Search for the cell housing the specified text and yield its [x, y] center coordinate. 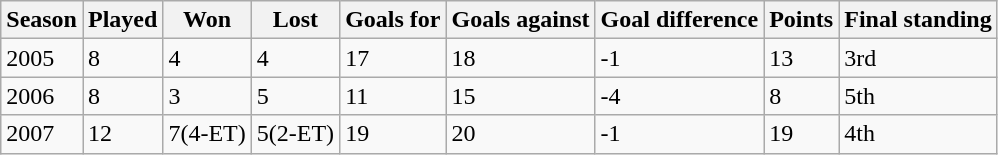
Goals against [520, 20]
20 [520, 134]
13 [802, 58]
-4 [680, 96]
Won [207, 20]
Goals for [393, 20]
17 [393, 58]
Played [122, 20]
3 [207, 96]
5 [295, 96]
12 [122, 134]
2005 [42, 58]
18 [520, 58]
15 [520, 96]
Season [42, 20]
2006 [42, 96]
4th [918, 134]
2007 [42, 134]
Points [802, 20]
7(4-ET) [207, 134]
Goal difference [680, 20]
Lost [295, 20]
3rd [918, 58]
5(2-ET) [295, 134]
Final standing [918, 20]
5th [918, 96]
11 [393, 96]
